Scan for the cell matching the given text and deliver its [X, Y] coordinate at center. 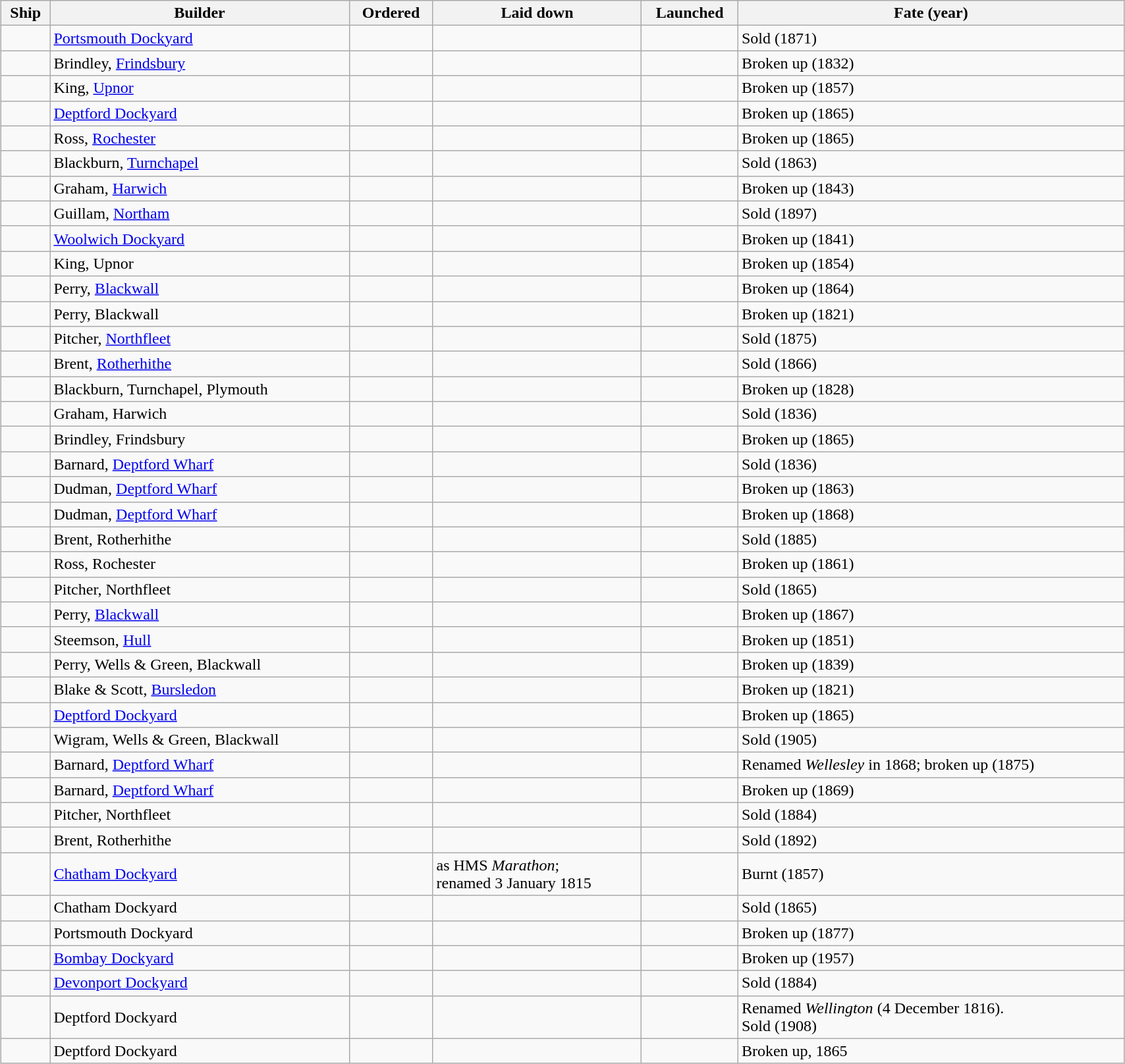
Bombay Dockyard [200, 958]
Perry, Wells & Green, Blackwall [200, 664]
Woolwich Dockyard [200, 238]
Broken up (1868) [931, 514]
Ordered [391, 13]
Blackburn, Turnchapel [200, 163]
Broken up (1957) [931, 958]
Broken up (1828) [931, 389]
Broken up (1863) [931, 489]
Broken up (1864) [931, 288]
Sold (1892) [931, 840]
Renamed Wellesley in 1868; broken up (1875) [931, 765]
Steemson, Hull [200, 639]
Broken up (1841) [931, 238]
Broken up (1851) [931, 639]
Broken up (1832) [931, 63]
Broken up (1869) [931, 790]
Laid down [537, 13]
Ship [26, 13]
Broken up (1843) [931, 188]
Broken up (1857) [931, 88]
Broken up (1877) [931, 933]
Sold (1897) [931, 213]
Builder [200, 13]
Launched [690, 13]
Devonport Dockyard [200, 983]
Sold (1885) [931, 539]
Wigram, Wells & Green, Blackwall [200, 740]
Broken up (1861) [931, 564]
Sold (1875) [931, 339]
Guillam, Northam [200, 213]
Renamed Wellington (4 December 1816).Sold (1908) [931, 1017]
Sold (1866) [931, 364]
Burnt (1857) [931, 874]
Blake & Scott, Bursledon [200, 689]
Broken up (1854) [931, 263]
Sold (1871) [931, 38]
Broken up (1867) [931, 614]
Sold (1863) [931, 163]
Blackburn, Turnchapel, Plymouth [200, 389]
Sold (1905) [931, 740]
Broken up (1839) [931, 664]
as HMS Marathon; renamed 3 January 1815 [537, 874]
Fate (year) [931, 13]
Broken up, 1865 [931, 1051]
